Search for the cell housing the specified text and yield its [x, y] center coordinate. 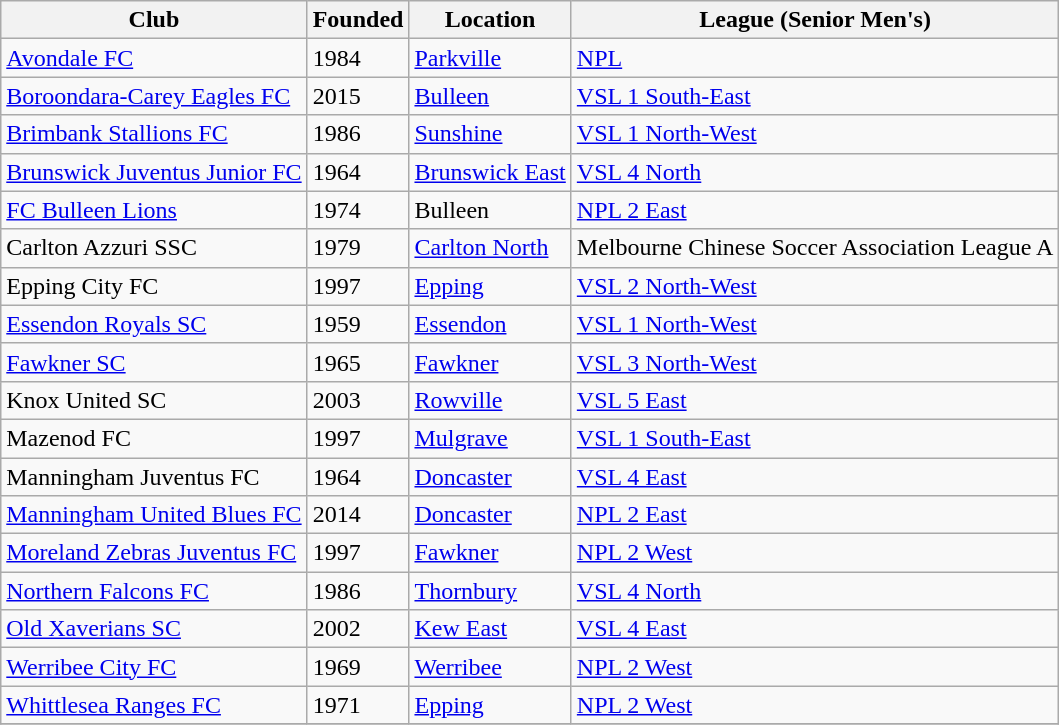
Avondale FC [154, 58]
2015 [358, 96]
1965 [358, 362]
League (Senior Men's) [815, 20]
VSL 5 East [815, 400]
VSL 3 North-West [815, 362]
Knox United SC [154, 400]
Epping City FC [154, 286]
Mazenod FC [154, 438]
VSL 2 North-West [815, 286]
Mulgrave [490, 438]
Rowville [490, 400]
Brunswick East [490, 172]
Location [490, 20]
Kew East [490, 629]
1969 [358, 667]
2003 [358, 400]
1974 [358, 210]
1971 [358, 705]
Thornbury [490, 591]
Manningham Juventus FC [154, 477]
Old Xaverians SC [154, 629]
Sunshine [490, 134]
NPL [815, 58]
Brimbank Stallions FC [154, 134]
Moreland Zebras Juventus FC [154, 553]
1959 [358, 324]
2002 [358, 629]
Essendon [490, 324]
2014 [358, 515]
1984 [358, 58]
Northern Falcons FC [154, 591]
Essendon Royals SC [154, 324]
Melbourne Chinese Soccer Association League A [815, 248]
Carlton Azzuri SSC [154, 248]
Parkville [490, 58]
Boroondara-Carey Eagles FC [154, 96]
Werribee [490, 667]
Whittlesea Ranges FC [154, 705]
FC Bulleen Lions [154, 210]
Carlton North [490, 248]
Werribee City FC [154, 667]
1979 [358, 248]
Club [154, 20]
Manningham United Blues FC [154, 515]
Brunswick Juventus Junior FC [154, 172]
Founded [358, 20]
Fawkner SC [154, 362]
